Scan for the cell matching the given text and deliver its (X, Y) coordinate at center. 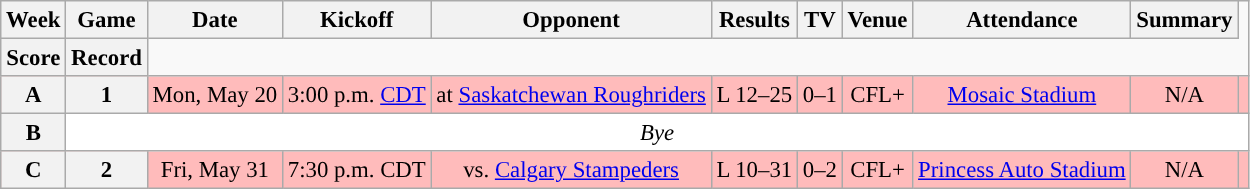
3:00 p.m. CDT (356, 95)
Record (106, 58)
Game (106, 20)
C (34, 170)
at Saskatchewan Roughriders (571, 95)
L 10–31 (754, 170)
B (34, 133)
Week (34, 20)
0–1 (820, 95)
0–2 (820, 170)
7:30 p.m. CDT (356, 170)
Venue (878, 20)
Date (214, 20)
1 (106, 95)
Attendance (1022, 20)
2 (106, 170)
Mon, May 20 (214, 95)
Fri, May 31 (214, 170)
vs. Calgary Stampeders (571, 170)
Kickoff (356, 20)
L 12–25 (754, 95)
Mosaic Stadium (1022, 95)
Summary (1184, 20)
TV (820, 20)
Results (754, 20)
Bye (658, 133)
Princess Auto Stadium (1022, 170)
Opponent (571, 20)
A (34, 95)
Score (34, 58)
